Scan for the cell matching the given text and deliver its (X, Y) coordinate at center. 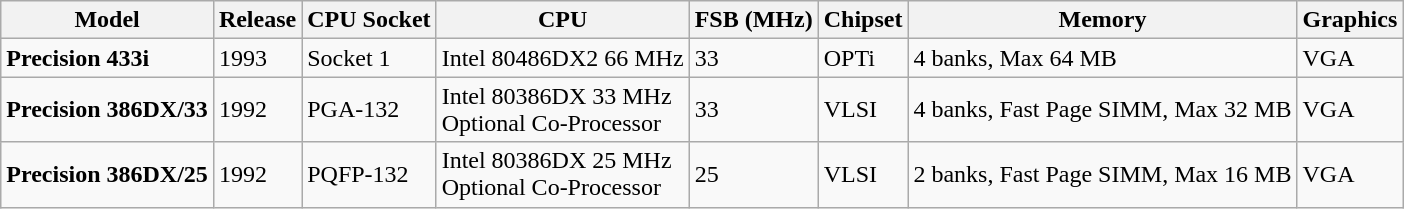
Model (108, 20)
PQFP-132 (369, 174)
Precision 386DX/33 (108, 110)
Graphics (1350, 20)
Chipset (863, 20)
OPTi (863, 58)
CPU Socket (369, 20)
Socket 1 (369, 58)
Release (257, 20)
2 banks, Fast Page SIMM, Max 16 MB (1102, 174)
1993 (257, 58)
Memory (1102, 20)
4 banks, Max 64 MB (1102, 58)
4 banks, Fast Page SIMM, Max 32 MB (1102, 110)
Intel 80386DX 33 MHzOptional Co-Processor (562, 110)
Intel 80486DX2 66 MHz (562, 58)
FSB (MHz) (754, 20)
25 (754, 174)
Precision 433i (108, 58)
Precision 386DX/25 (108, 174)
Intel 80386DX 25 MHzOptional Co-Processor (562, 174)
CPU (562, 20)
PGA-132 (369, 110)
